Pinpoint the cell where the given text exists, returning its (X, Y) midpoint coordinate. 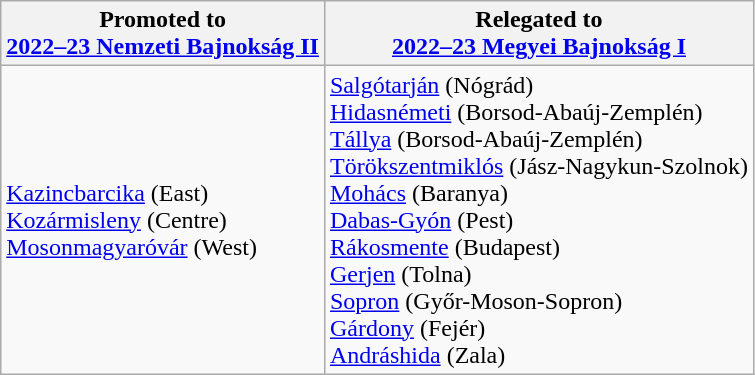
Relegated to2022–23 Megyei Bajnokság I (538, 34)
Promoted to2022–23 Nemzeti Bajnokság II (163, 34)
Kazincbarcika (East) Kozármisleny (Centre) Mosonmagyaróvár (West) (163, 220)
